For the text-containing cell, return its midpoint in (X, Y) coordinate format. 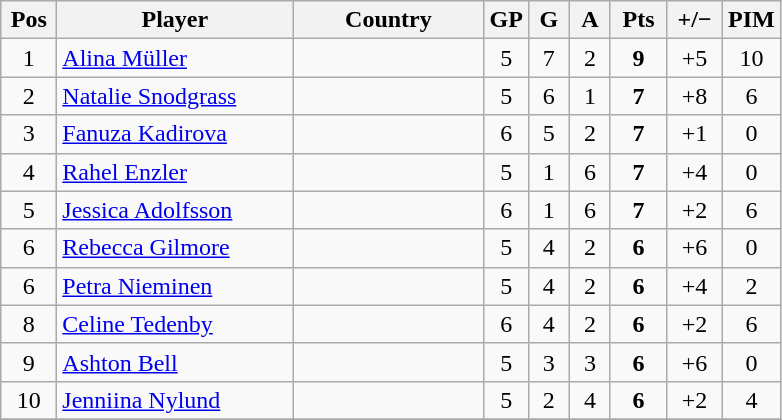
Player (175, 20)
Jessica Adolfsson (175, 210)
GP (506, 20)
Pts (638, 20)
Rahel Enzler (175, 172)
Celine Tedenby (175, 324)
PIM (752, 20)
Alina Müller (175, 58)
Country (388, 20)
Petra Nieminen (175, 286)
8 (29, 324)
A (590, 20)
+1 (695, 134)
Fanuza Kadirova (175, 134)
+5 (695, 58)
+/− (695, 20)
Jenniina Nylund (175, 400)
Natalie Snodgrass (175, 96)
Ashton Bell (175, 362)
+8 (695, 96)
Pos (29, 20)
Rebecca Gilmore (175, 248)
G (548, 20)
